Identify which cell holds the provided text, then report its (X, Y) central coordinate. 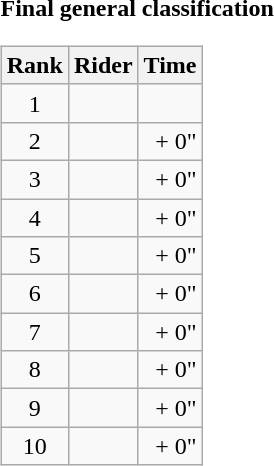
10 (34, 446)
4 (34, 217)
8 (34, 370)
Rider (103, 65)
5 (34, 256)
2 (34, 141)
6 (34, 294)
Time (170, 65)
Rank (34, 65)
7 (34, 332)
3 (34, 179)
1 (34, 103)
9 (34, 408)
